Provide the [X, Y] coordinate of the cell's center where the given text is located.  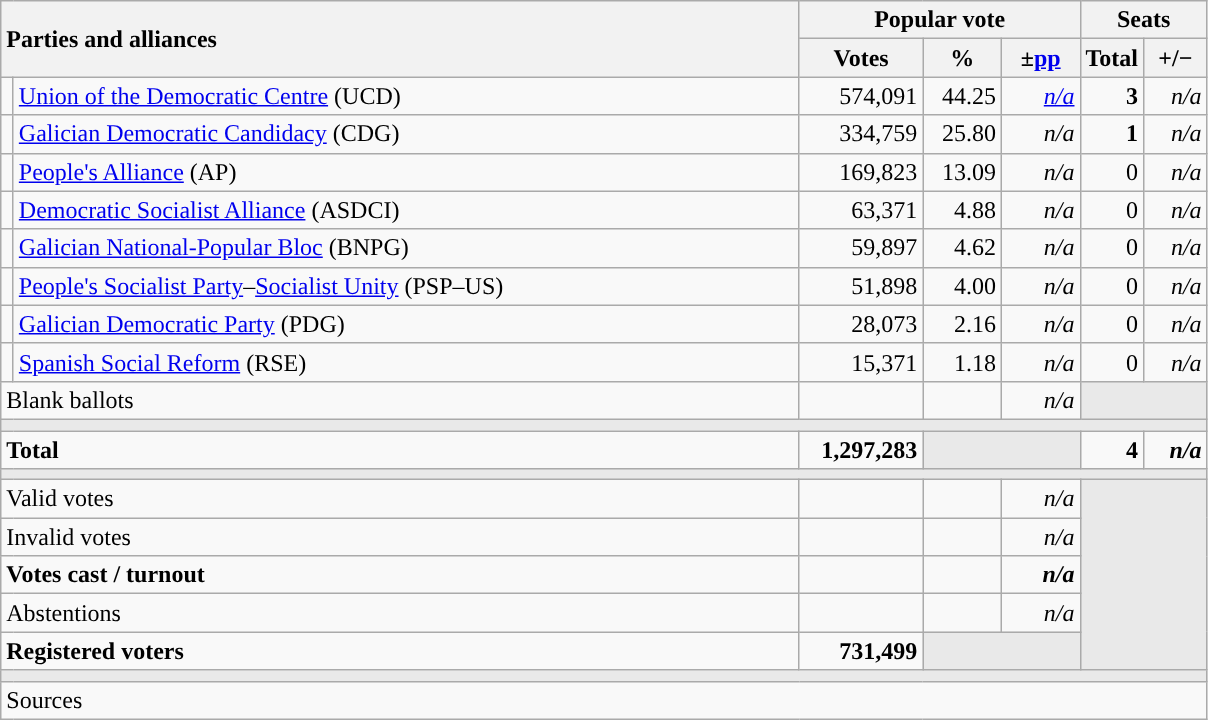
Parties and alliances [400, 39]
Votes cast / turnout [400, 575]
4.00 [962, 286]
Spanish Social Reform (RSE) [406, 362]
Registered voters [400, 651]
574,091 [861, 96]
Valid votes [400, 499]
Popular vote [940, 20]
1,297,283 [861, 449]
4.62 [962, 248]
Invalid votes [400, 537]
44.25 [962, 96]
Abstentions [400, 613]
731,499 [861, 651]
2.16 [962, 324]
Seats [1144, 20]
Galician National-Popular Bloc (BNPG) [406, 248]
28,073 [861, 324]
4 [1112, 449]
Galician Democratic Party (PDG) [406, 324]
51,898 [861, 286]
334,759 [861, 134]
1.18 [962, 362]
Blank ballots [400, 400]
15,371 [861, 362]
Votes [861, 58]
169,823 [861, 172]
% [962, 58]
25.80 [962, 134]
±pp [1040, 58]
Union of the Democratic Centre (UCD) [406, 96]
Galician Democratic Candidacy (CDG) [406, 134]
People's Socialist Party–Socialist Unity (PSP–US) [406, 286]
People's Alliance (AP) [406, 172]
4.88 [962, 210]
63,371 [861, 210]
13.09 [962, 172]
59,897 [861, 248]
+/− [1176, 58]
3 [1112, 96]
1 [1112, 134]
Sources [604, 700]
Democratic Socialist Alliance (ASDCI) [406, 210]
